Return the [x, y] coordinate for the center point of the cell that contains the specified text.  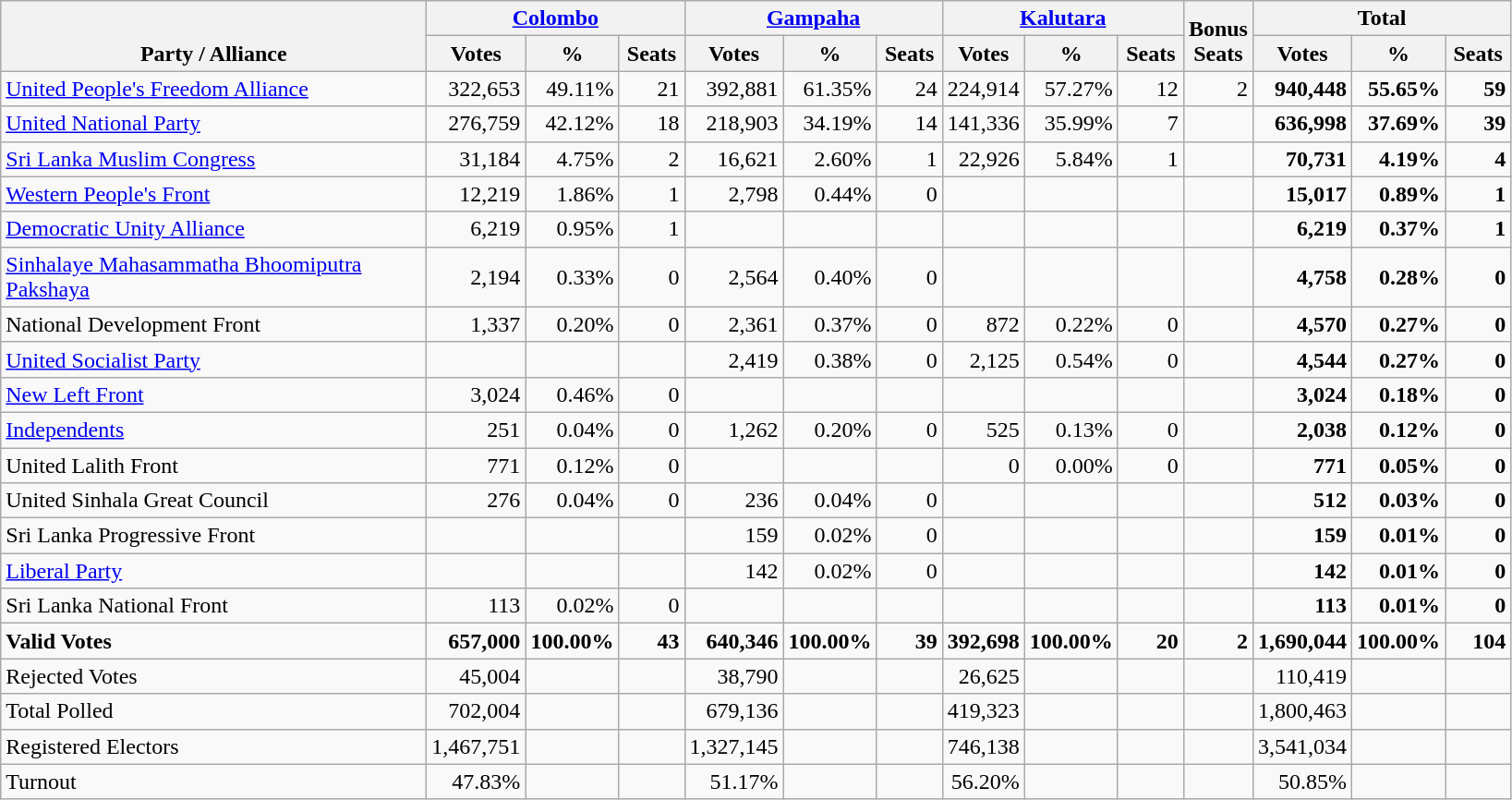
42.12% [573, 124]
104 [1478, 641]
0.44% [829, 194]
Colombo [556, 18]
1,467,751 [477, 746]
United Socialist Party [214, 359]
Valid Votes [214, 641]
20 [1151, 641]
525 [983, 430]
4.19% [1398, 159]
35.99% [1071, 124]
21 [652, 89]
4,758 [1302, 277]
National Development Front [214, 324]
322,653 [477, 89]
New Left Front [214, 394]
2,564 [733, 277]
0.03% [1398, 501]
United People's Freedom Alliance [214, 89]
0.89% [1398, 194]
251 [477, 430]
24 [909, 89]
Liberal Party [214, 571]
110,419 [1302, 676]
0.40% [829, 277]
657,000 [477, 641]
0.13% [1071, 430]
0.28% [1398, 277]
3,541,034 [1302, 746]
34.19% [829, 124]
1.86% [573, 194]
4,570 [1302, 324]
12 [1151, 89]
Sri Lanka Progressive Front [214, 536]
31,184 [477, 159]
BonusSeats [1217, 36]
276,759 [477, 124]
43 [652, 641]
26,625 [983, 676]
392,698 [983, 641]
56.20% [983, 782]
218,903 [733, 124]
49.11% [573, 89]
1,262 [733, 430]
512 [1302, 501]
United Sinhala Great Council [214, 501]
14 [909, 124]
0.54% [1071, 359]
0.33% [573, 277]
2,038 [1302, 430]
0.18% [1398, 394]
392,881 [733, 89]
236 [733, 501]
18 [652, 124]
1,327,145 [733, 746]
22,926 [983, 159]
United National Party [214, 124]
57.27% [1071, 89]
4 [1478, 159]
Democratic Unity Alliance [214, 229]
United Lalith Front [214, 465]
51.17% [733, 782]
50.85% [1302, 782]
702,004 [477, 711]
Party / Alliance [214, 36]
47.83% [477, 782]
640,346 [733, 641]
0.05% [1398, 465]
38,790 [733, 676]
1,690,044 [1302, 641]
4.75% [573, 159]
Sri Lanka Muslim Congress [214, 159]
1,800,463 [1302, 711]
5.84% [1071, 159]
0.38% [829, 359]
0.22% [1071, 324]
2,125 [983, 359]
746,138 [983, 746]
7 [1151, 124]
224,914 [983, 89]
636,998 [1302, 124]
Sri Lanka National Front [214, 606]
Independents [214, 430]
37.69% [1398, 124]
872 [983, 324]
940,448 [1302, 89]
59 [1478, 89]
419,323 [983, 711]
2.60% [829, 159]
Rejected Votes [214, 676]
2,419 [733, 359]
0.00% [1071, 465]
15,017 [1302, 194]
Kalutara [1062, 18]
45,004 [477, 676]
Western People's Front [214, 194]
2,798 [733, 194]
Total Polled [214, 711]
0.46% [573, 394]
Sinhalaye Mahasammatha Bhoomiputra Pakshaya [214, 277]
2,194 [477, 277]
Registered Electors [214, 746]
70,731 [1302, 159]
61.35% [829, 89]
1,337 [477, 324]
141,336 [983, 124]
Turnout [214, 782]
Total [1382, 18]
55.65% [1398, 89]
4,544 [1302, 359]
2,361 [733, 324]
0.95% [573, 229]
Gampaha [813, 18]
16,621 [733, 159]
276 [477, 501]
679,136 [733, 711]
12,219 [477, 194]
